Search for the cell housing the specified text and yield its (X, Y) center coordinate. 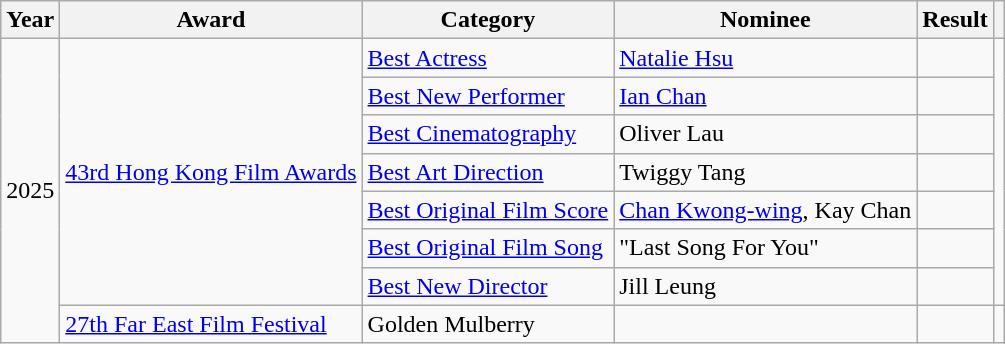
27th Far East Film Festival (211, 324)
Chan Kwong-wing, Kay Chan (766, 210)
43rd Hong Kong Film Awards (211, 172)
Nominee (766, 20)
Golden Mulberry (488, 324)
Best Cinematography (488, 134)
"Last Song For You" (766, 248)
Ian Chan (766, 96)
Best Original Film Score (488, 210)
Best Art Direction (488, 172)
Twiggy Tang (766, 172)
2025 (30, 191)
Oliver Lau (766, 134)
Category (488, 20)
Best Original Film Song (488, 248)
Best New Performer (488, 96)
Year (30, 20)
Best New Director (488, 286)
Jill Leung (766, 286)
Natalie Hsu (766, 58)
Award (211, 20)
Best Actress (488, 58)
Result (955, 20)
